Output the [X, Y] coordinate of the center of the cell containing the given text.  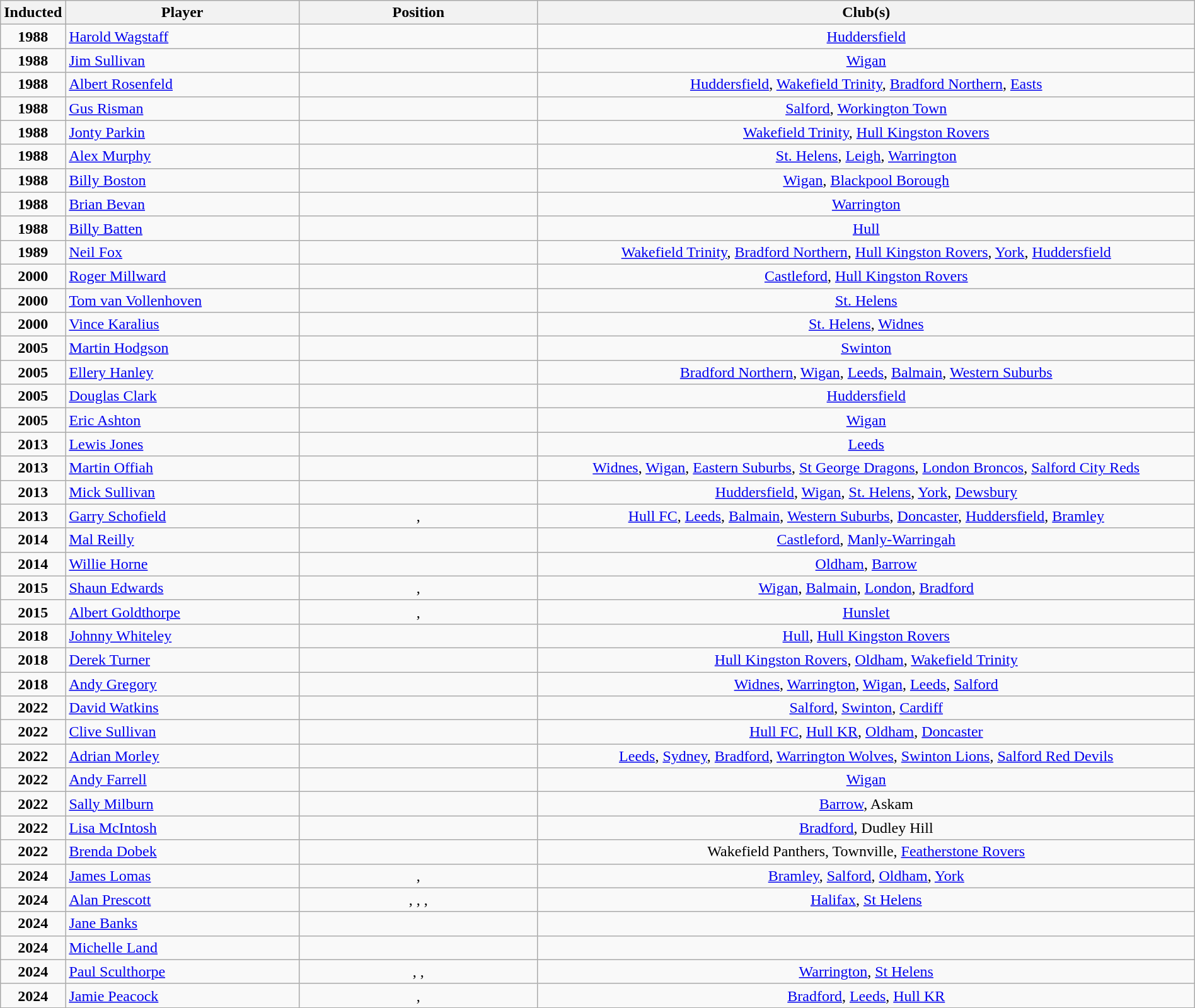
Warrington, St Helens [866, 971]
Michelle Land [183, 948]
Hull, Hull Kingston Rovers [866, 636]
Hunslet [866, 612]
Halifax, St Helens [866, 900]
, , [419, 971]
Billy Batten [183, 228]
Bradford, Dudley Hill [866, 828]
1989 [33, 252]
Leeds [866, 444]
Player [183, 13]
Billy Boston [183, 180]
Swinton [866, 348]
Bradford, Leeds, Hull KR [866, 995]
Garry Schofield [183, 516]
Harold Wagstaff [183, 37]
Huddersfield, Wigan, St. Helens, York, Dewsbury [866, 492]
Ellery Hanley [183, 372]
Alan Prescott [183, 900]
Albert Goldthorpe [183, 612]
Roger Millward [183, 276]
Club(s) [866, 13]
Adrian Morley [183, 756]
Widnes, Wigan, Eastern Suburbs, St George Dragons, London Broncos, Salford City Reds [866, 468]
Warrington [866, 204]
Castleford, Manly-Warringah [866, 540]
Salford, Swinton, Cardiff [866, 708]
St. Helens, Widnes [866, 324]
Derek Turner [183, 660]
Vince Karalius [183, 324]
Mick Sullivan [183, 492]
St. Helens [866, 301]
Jonty Parkin [183, 132]
David Watkins [183, 708]
Neil Fox [183, 252]
Andy Farrell [183, 780]
Jim Sullivan [183, 60]
Clive Sullivan [183, 732]
Alex Murphy [183, 156]
Mal Reilly [183, 540]
St. Helens, Leigh, Warrington [866, 156]
Bradford Northern, Wigan, Leeds, Balmain, Western Suburbs [866, 372]
Tom van Vollenhoven [183, 301]
Inducted [33, 13]
Willie Horne [183, 564]
Jane Banks [183, 924]
Andy Gregory [183, 684]
Wakefield Trinity, Hull Kingston Rovers [866, 132]
Leeds, Sydney, Bradford, Warrington Wolves, Swinton Lions, Salford Red Devils [866, 756]
Salford, Workington Town [866, 108]
Hull FC, Leeds, Balmain, Western Suburbs, Doncaster, Huddersfield, Bramley [866, 516]
Johnny Whiteley [183, 636]
Position [419, 13]
Wakefield Panthers, Townville, Featherstone Rovers [866, 852]
Barrow, Askam [866, 804]
Martin Hodgson [183, 348]
Castleford, Hull Kingston Rovers [866, 276]
Widnes, Warrington, Wigan, Leeds, Salford [866, 684]
Wakefield Trinity, Bradford Northern, Hull Kingston Rovers, York, Huddersfield [866, 252]
Jamie Peacock [183, 995]
Paul Sculthorpe [183, 971]
Hull [866, 228]
Lisa McIntosh [183, 828]
Gus Risman [183, 108]
Oldham, Barrow [866, 564]
Wigan, Blackpool Borough [866, 180]
Eric Ashton [183, 420]
Douglas Clark [183, 396]
Albert Rosenfeld [183, 84]
Bramley, Salford, Oldham, York [866, 876]
Wigan, Balmain, London, Bradford [866, 588]
Lewis Jones [183, 444]
Brenda Dobek [183, 852]
Hull Kingston Rovers, Oldham, Wakefield Trinity [866, 660]
Hull FC, Hull KR, Oldham, Doncaster [866, 732]
James Lomas [183, 876]
, , , [419, 900]
Brian Bevan [183, 204]
Sally Milburn [183, 804]
Martin Offiah [183, 468]
Huddersfield, Wakefield Trinity, Bradford Northern, Easts [866, 84]
Shaun Edwards [183, 588]
